Pinpoint the cell where the given text exists, returning its [x, y] midpoint coordinate. 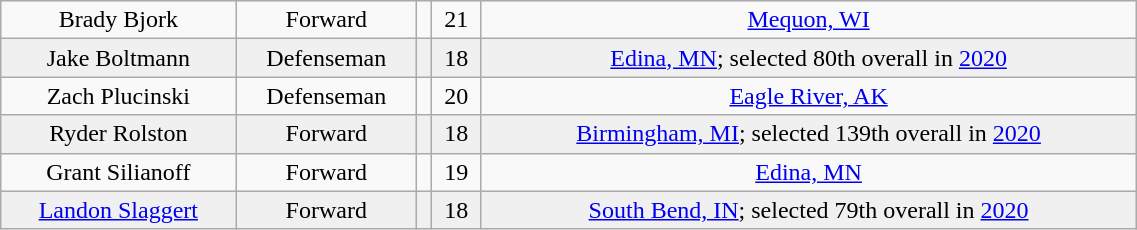
Birmingham, MI; selected 139th overall in 2020 [808, 134]
Landon Slaggert [118, 210]
Grant Silianoff [118, 172]
Eagle River, AK [808, 96]
Edina, MN; selected 80th overall in 2020 [808, 58]
Zach Plucinski [118, 96]
South Bend, IN; selected 79th overall in 2020 [808, 210]
Mequon, WI [808, 20]
20 [456, 96]
Ryder Rolston [118, 134]
19 [456, 172]
Jake Boltmann [118, 58]
21 [456, 20]
Edina, MN [808, 172]
Brady Bjork [118, 20]
